Output the (x, y) coordinate of the center of the cell containing the given text.  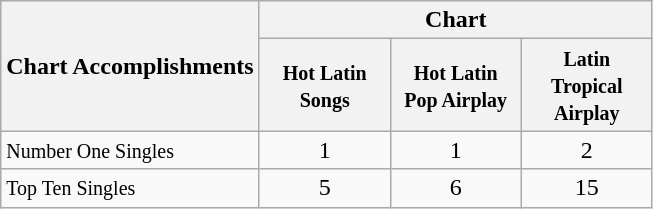
5 (324, 188)
Chart Accomplishments (130, 66)
6 (456, 188)
2 (586, 150)
Number One Singles (130, 150)
Chart (456, 20)
Hot Latin Pop Airplay (456, 85)
Latin Tropical Airplay (586, 85)
Hot Latin Songs (324, 85)
Top Ten Singles (130, 188)
15 (586, 188)
